Determine the [X, Y] coordinate at the center of the cell enclosing the given text.  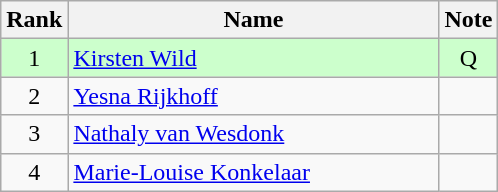
4 [34, 172]
Q [468, 58]
Kirsten Wild [254, 58]
3 [34, 134]
1 [34, 58]
Note [468, 20]
Nathaly van Wesdonk [254, 134]
Yesna Rijkhoff [254, 96]
2 [34, 96]
Rank [34, 20]
Name [254, 20]
Marie-Louise Konkelaar [254, 172]
